Pinpoint the cell where the given text exists, returning its (X, Y) midpoint coordinate. 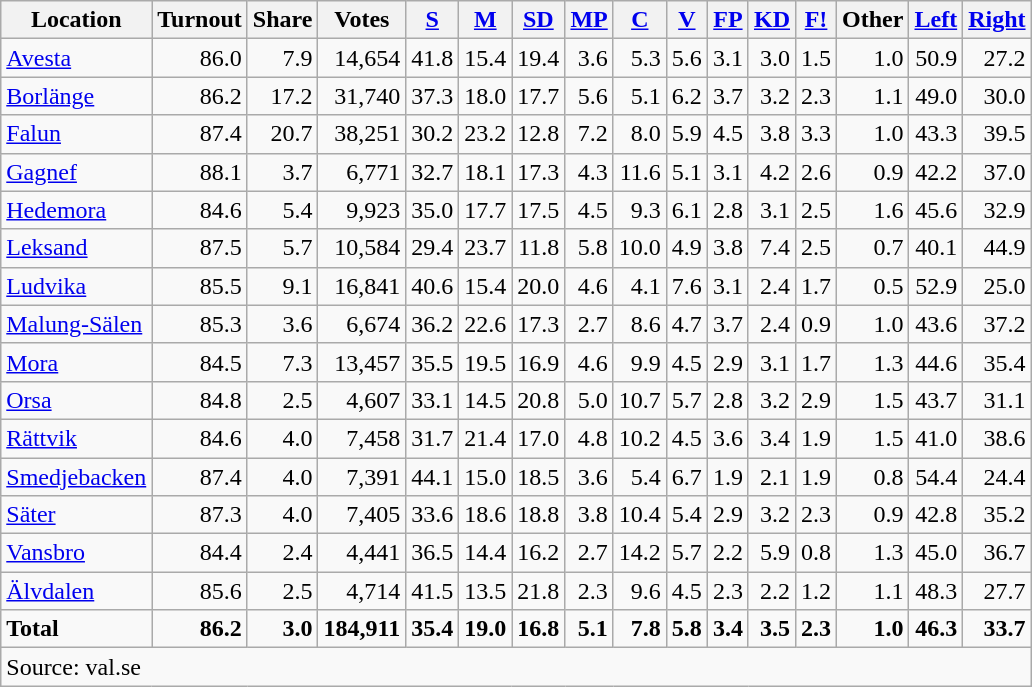
45.6 (936, 210)
Left (936, 20)
Malung-Sälen (76, 324)
4.2 (772, 172)
18.0 (486, 96)
41.0 (936, 438)
4,714 (362, 591)
6.7 (686, 477)
9.6 (640, 591)
7.6 (686, 286)
Mora (76, 362)
M (486, 20)
1.6 (873, 210)
14,654 (362, 58)
40.6 (432, 286)
19.4 (538, 58)
87.5 (200, 248)
4.8 (589, 438)
44.9 (997, 248)
C (640, 20)
84.8 (200, 400)
2.1 (772, 477)
Säter (76, 515)
44.1 (432, 477)
7.8 (640, 629)
16.8 (538, 629)
7,458 (362, 438)
52.9 (936, 286)
18.1 (486, 172)
Leksand (76, 248)
38.6 (997, 438)
6,771 (362, 172)
6,674 (362, 324)
20.8 (538, 400)
184,911 (362, 629)
16,841 (362, 286)
Location (76, 20)
SD (538, 20)
7.2 (589, 134)
10,584 (362, 248)
3.5 (772, 629)
7.4 (772, 248)
42.2 (936, 172)
Borlänge (76, 96)
7,391 (362, 477)
Hedemora (76, 210)
33.7 (997, 629)
45.0 (936, 553)
5.3 (640, 58)
14.2 (640, 553)
25.0 (997, 286)
KD (772, 20)
MP (589, 20)
Votes (362, 20)
Avesta (76, 58)
21.8 (538, 591)
17.5 (538, 210)
7.9 (282, 58)
48.3 (936, 591)
Rättvik (76, 438)
27.7 (997, 591)
54.4 (936, 477)
43.7 (936, 400)
4.1 (640, 286)
3.3 (816, 134)
21.4 (486, 438)
30.0 (997, 96)
Orsa (76, 400)
S (432, 20)
36.7 (997, 553)
4.7 (686, 324)
10.0 (640, 248)
33.6 (432, 515)
85.3 (200, 324)
V (686, 20)
6.2 (686, 96)
10.4 (640, 515)
37.3 (432, 96)
49.0 (936, 96)
44.6 (936, 362)
17.0 (538, 438)
23.2 (486, 134)
85.5 (200, 286)
14.4 (486, 553)
0.7 (873, 248)
Share (282, 20)
85.6 (200, 591)
4.3 (589, 172)
13.5 (486, 591)
9,923 (362, 210)
36.2 (432, 324)
Vansbro (76, 553)
18.5 (538, 477)
41.8 (432, 58)
14.5 (486, 400)
Gagnef (76, 172)
13,457 (362, 362)
40.1 (936, 248)
9.3 (640, 210)
FP (728, 20)
9.1 (282, 286)
24.4 (997, 477)
16.9 (538, 362)
4,441 (362, 553)
11.8 (538, 248)
37.0 (997, 172)
29.4 (432, 248)
10.7 (640, 400)
31,740 (362, 96)
36.5 (432, 553)
32.7 (432, 172)
F! (816, 20)
Other (873, 20)
19.0 (486, 629)
27.2 (997, 58)
9.9 (640, 362)
19.5 (486, 362)
Source: val.se (516, 667)
6.1 (686, 210)
22.6 (486, 324)
42.8 (936, 515)
43.3 (936, 134)
0.5 (873, 286)
17.2 (282, 96)
20.7 (282, 134)
Smedjebacken (76, 477)
41.5 (432, 591)
35.5 (432, 362)
88.1 (200, 172)
Falun (76, 134)
35.2 (997, 515)
23.7 (486, 248)
30.2 (432, 134)
16.2 (538, 553)
86.0 (200, 58)
18.6 (486, 515)
12.8 (538, 134)
39.5 (997, 134)
7,405 (362, 515)
10.2 (640, 438)
20.0 (538, 286)
31.1 (997, 400)
31.7 (432, 438)
11.6 (640, 172)
43.6 (936, 324)
4.9 (686, 248)
7.3 (282, 362)
Total (76, 629)
4,607 (362, 400)
35.0 (432, 210)
8.0 (640, 134)
33.1 (432, 400)
Turnout (200, 20)
32.9 (997, 210)
46.3 (936, 629)
18.8 (538, 515)
Ludvika (76, 286)
8.6 (640, 324)
15.0 (486, 477)
50.9 (936, 58)
87.3 (200, 515)
5.0 (589, 400)
1.2 (816, 591)
84.5 (200, 362)
Right (997, 20)
Älvdalen (76, 591)
38,251 (362, 134)
84.4 (200, 553)
37.2 (997, 324)
2.6 (816, 172)
